Return the (X, Y) coordinate for the center point of the cell that contains the specified text.  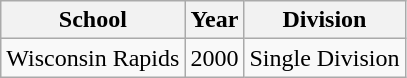
Wisconsin Rapids (93, 58)
2000 (214, 58)
School (93, 20)
Year (214, 20)
Single Division (324, 58)
Division (324, 20)
